Search for the cell housing the specified text and yield its (x, y) center coordinate. 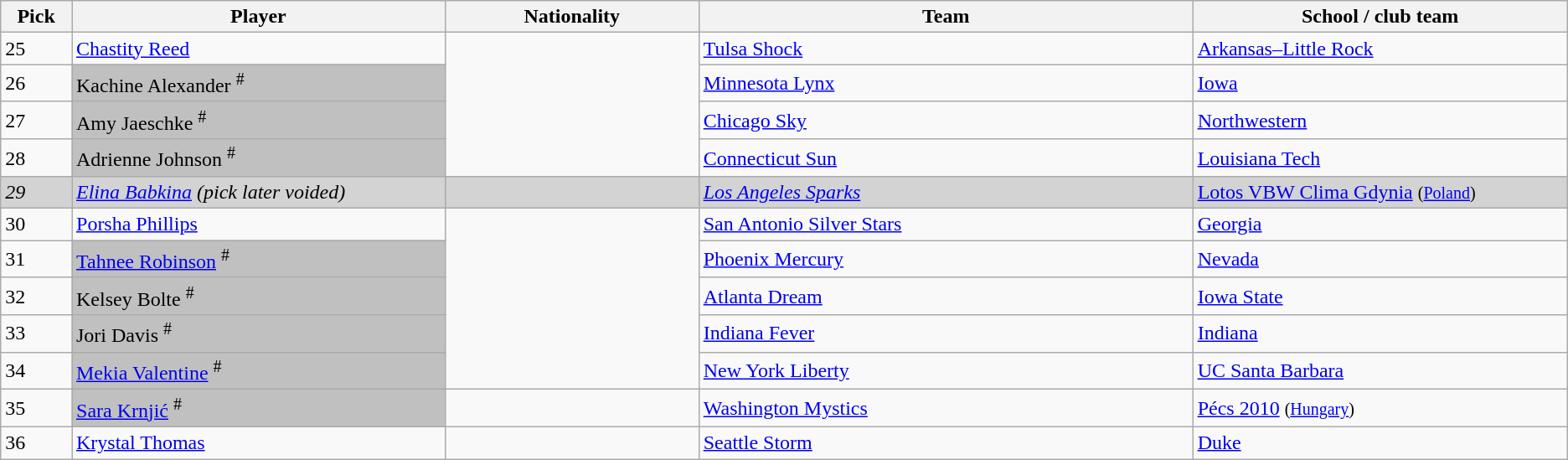
Indiana Fever (946, 333)
Adrienne Johnson # (259, 158)
UC Santa Barbara (1380, 370)
Player (259, 17)
28 (37, 158)
Northwestern (1380, 121)
27 (37, 121)
34 (37, 370)
36 (37, 442)
Atlanta Dream (946, 297)
Porsha Phillips (259, 225)
35 (37, 409)
29 (37, 193)
Duke (1380, 442)
31 (37, 260)
Chicago Sky (946, 121)
Krystal Thomas (259, 442)
Washington Mystics (946, 409)
Connecticut Sun (946, 158)
Iowa (1380, 84)
Minnesota Lynx (946, 84)
Tahnee Robinson # (259, 260)
Seattle Storm (946, 442)
Nationality (571, 17)
Kelsey Bolte # (259, 297)
Pécs 2010 (Hungary) (1380, 409)
Elina Babkina (pick later voided) (259, 193)
Jori Davis # (259, 333)
Kachine Alexander # (259, 84)
32 (37, 297)
Pick (37, 17)
Sara Krnjić # (259, 409)
Louisiana Tech (1380, 158)
New York Liberty (946, 370)
Tulsa Shock (946, 49)
San Antonio Silver Stars (946, 225)
Amy Jaeschke # (259, 121)
30 (37, 225)
Arkansas–Little Rock (1380, 49)
Los Angeles Sparks (946, 193)
25 (37, 49)
Lotos VBW Clima Gdynia (Poland) (1380, 193)
Mekia Valentine # (259, 370)
33 (37, 333)
Phoenix Mercury (946, 260)
Chastity Reed (259, 49)
Indiana (1380, 333)
Team (946, 17)
School / club team (1380, 17)
26 (37, 84)
Georgia (1380, 225)
Iowa State (1380, 297)
Nevada (1380, 260)
